Capture the cell that displays the provided text and extract its (x, y) central coordinate. 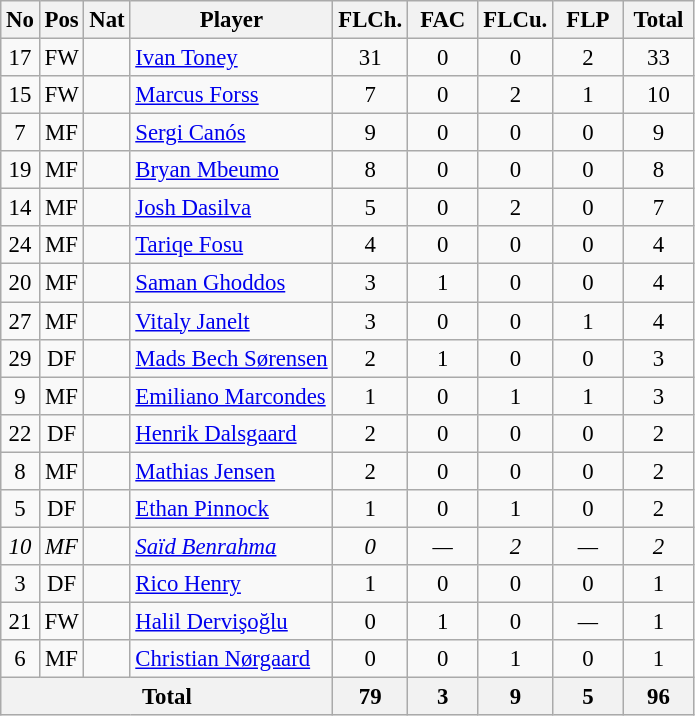
21 (20, 621)
79 (370, 697)
96 (658, 697)
6 (20, 659)
Vitaly Janelt (232, 321)
Ethan Pinnock (232, 509)
FLCu. (516, 20)
Mathias Jensen (232, 471)
19 (20, 170)
29 (20, 358)
17 (20, 58)
FLP (588, 20)
Emiliano Marcondes (232, 396)
24 (20, 245)
Christian Nørgaard (232, 659)
FAC (442, 20)
22 (20, 433)
Rico Henry (232, 584)
33 (658, 58)
Sergi Canós (232, 133)
FLCh. (370, 20)
Henrik Dalsgaard (232, 433)
15 (20, 95)
Josh Dasilva (232, 208)
Saïd Benrahma (232, 546)
Marcus Forss (232, 95)
Ivan Toney (232, 58)
Bryan Mbeumo (232, 170)
14 (20, 208)
31 (370, 58)
Saman Ghoddos (232, 283)
Tariqe Fosu (232, 245)
Pos (62, 20)
Player (232, 20)
Mads Bech Sørensen (232, 358)
No (20, 20)
27 (20, 321)
Nat (107, 20)
Halil Dervişoğlu (232, 621)
20 (20, 283)
